Scan for the cell matching the given text and deliver its (x, y) coordinate at center. 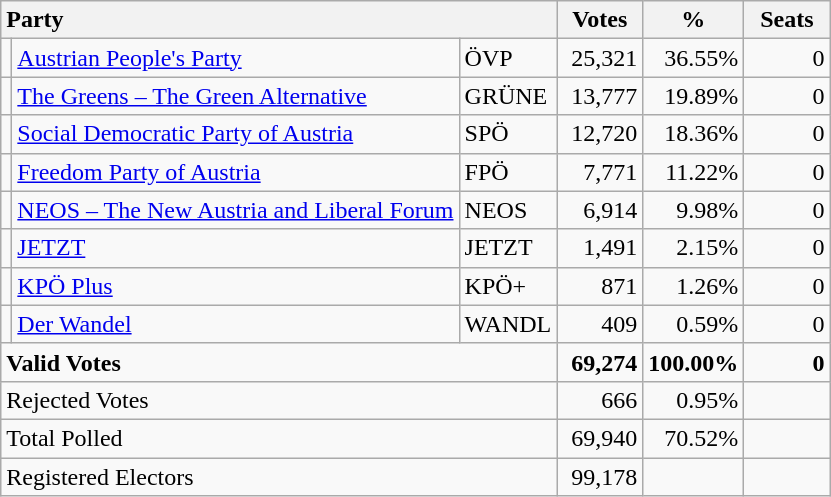
ÖVP (508, 58)
Total Polled (279, 438)
6,914 (600, 210)
871 (600, 286)
100.00% (694, 362)
69,274 (600, 362)
Votes (600, 20)
13,777 (600, 96)
9.98% (694, 210)
69,940 (600, 438)
Party (279, 20)
409 (600, 324)
0.59% (694, 324)
99,178 (600, 477)
KPÖ+ (508, 286)
0.95% (694, 400)
11.22% (694, 172)
GRÜNE (508, 96)
36.55% (694, 58)
1.26% (694, 286)
FPÖ (508, 172)
Registered Electors (279, 477)
70.52% (694, 438)
Der Wandel (236, 324)
Rejected Votes (279, 400)
19.89% (694, 96)
12,720 (600, 134)
Freedom Party of Austria (236, 172)
% (694, 20)
2.15% (694, 248)
NEOS (508, 210)
1,491 (600, 248)
25,321 (600, 58)
Seats (787, 20)
Austrian People's Party (236, 58)
7,771 (600, 172)
Social Democratic Party of Austria (236, 134)
NEOS – The New Austria and Liberal Forum (236, 210)
666 (600, 400)
18.36% (694, 134)
KPÖ Plus (236, 286)
Valid Votes (279, 362)
WANDL (508, 324)
The Greens – The Green Alternative (236, 96)
SPÖ (508, 134)
